For the text-containing cell, return its midpoint in (x, y) coordinate format. 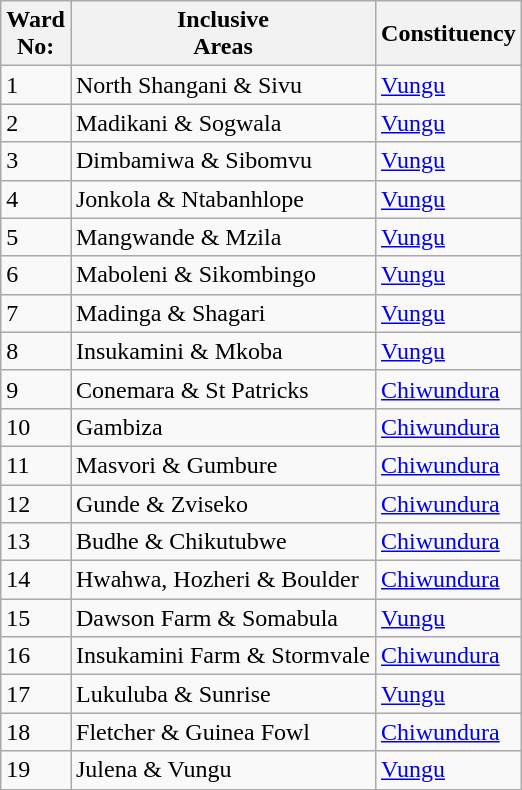
19 (36, 770)
Constituency (449, 34)
11 (36, 465)
Dimbamiwa & Sibomvu (222, 161)
Maboleni & Sikombingo (222, 275)
6 (36, 275)
18 (36, 732)
Conemara & St Patricks (222, 389)
InclusiveAreas (222, 34)
Lukuluba & Sunrise (222, 694)
12 (36, 503)
9 (36, 389)
Madinga & Shagari (222, 313)
Masvori & Gumbure (222, 465)
7 (36, 313)
Jonkola & Ntabanhlope (222, 199)
16 (36, 656)
Budhe & Chikutubwe (222, 542)
WardNo: (36, 34)
Julena & Vungu (222, 770)
13 (36, 542)
North Shangani & Sivu (222, 85)
Insukamini & Mkoba (222, 351)
5 (36, 237)
Gambiza (222, 427)
Gunde & Zviseko (222, 503)
14 (36, 580)
Insukamini Farm & Stormvale (222, 656)
4 (36, 199)
15 (36, 618)
Fletcher & Guinea Fowl (222, 732)
3 (36, 161)
Dawson Farm & Somabula (222, 618)
Madikani & Sogwala (222, 123)
8 (36, 351)
10 (36, 427)
1 (36, 85)
Mangwande & Mzila (222, 237)
2 (36, 123)
17 (36, 694)
Hwahwa, Hozheri & Boulder (222, 580)
